Return (X, Y) of the center of cell containing provided text 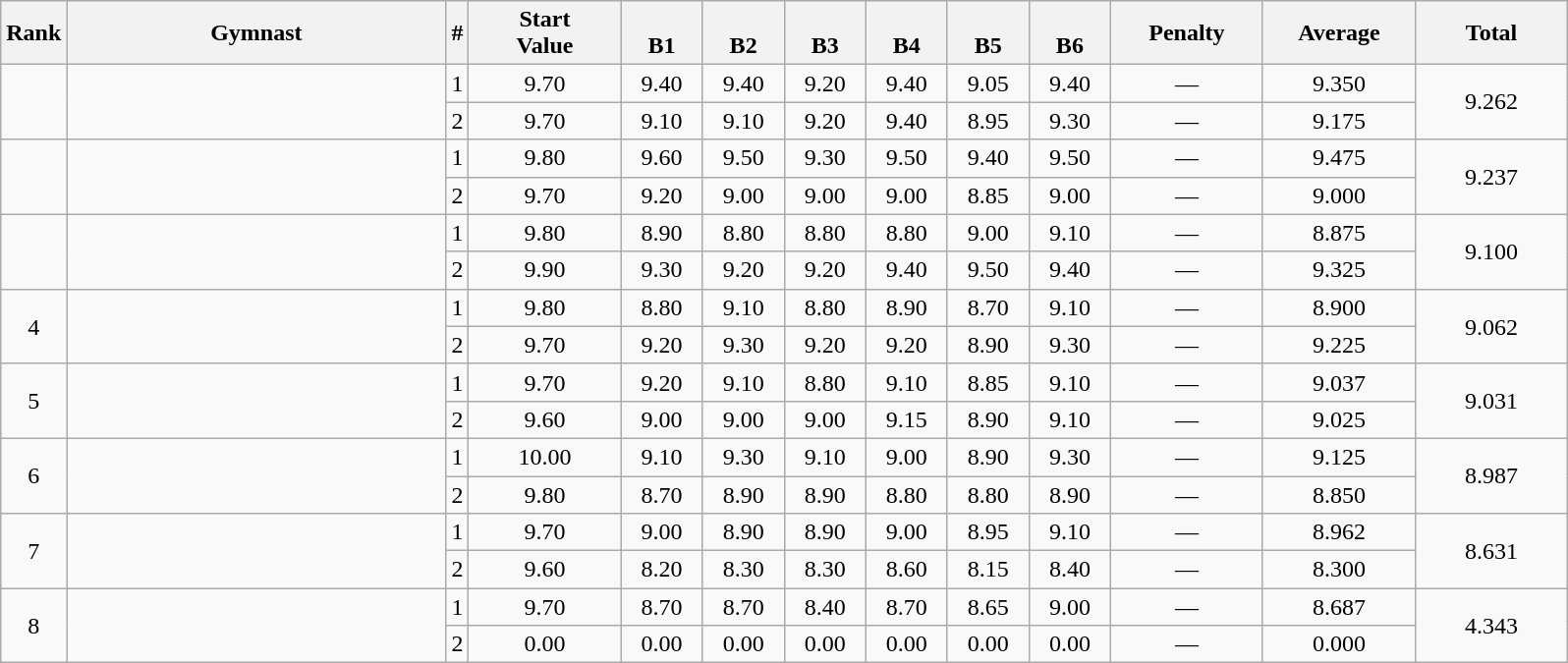
B5 (988, 33)
B1 (662, 33)
8.20 (662, 570)
4 (33, 326)
9.15 (906, 419)
10.00 (544, 457)
8.900 (1338, 307)
5 (33, 401)
0.000 (1338, 644)
Average (1338, 33)
9.237 (1491, 177)
Gymnast (256, 33)
8.60 (906, 570)
9.100 (1491, 251)
B6 (1069, 33)
9.05 (988, 83)
9.262 (1491, 102)
Rank (33, 33)
StartValue (544, 33)
B3 (825, 33)
8.987 (1491, 475)
9.475 (1338, 158)
8 (33, 626)
9.90 (544, 270)
4.343 (1491, 626)
9.175 (1338, 121)
B2 (743, 33)
9.000 (1338, 195)
8.850 (1338, 494)
7 (33, 551)
9.350 (1338, 83)
Penalty (1187, 33)
6 (33, 475)
8.631 (1491, 551)
Total (1491, 33)
9.025 (1338, 419)
8.15 (988, 570)
8.687 (1338, 607)
9.125 (1338, 457)
9.325 (1338, 270)
9.225 (1338, 345)
8.875 (1338, 233)
8.962 (1338, 532)
# (458, 33)
9.037 (1338, 382)
9.031 (1491, 401)
9.062 (1491, 326)
8.65 (988, 607)
8.300 (1338, 570)
B4 (906, 33)
